Return [x, y] of the center of cell containing provided text 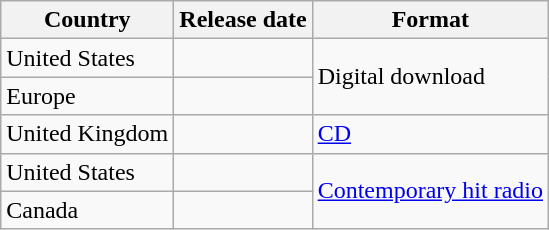
Contemporary hit radio [430, 191]
Format [430, 20]
United Kingdom [88, 134]
Europe [88, 96]
Release date [243, 20]
CD [430, 134]
Country [88, 20]
Canada [88, 210]
Digital download [430, 77]
